Scan for the cell matching the given text and deliver its [X, Y] coordinate at center. 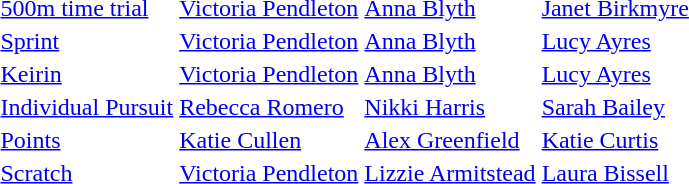
Rebecca Romero [269, 107]
Alex Greenfield [450, 140]
Nikki Harris [450, 107]
Katie Cullen [269, 140]
